Extract the (X, Y) coordinate from the center of the cell holding the provided text.  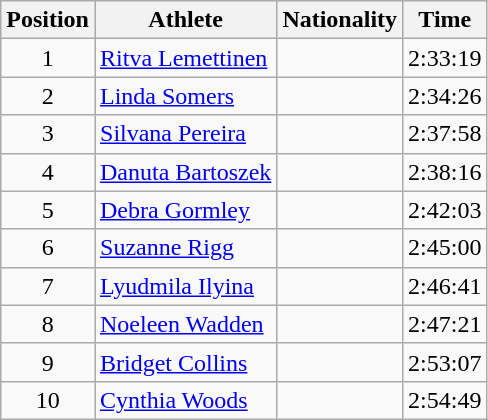
6 (48, 248)
Danuta Bartoszek (185, 172)
Linda Somers (185, 96)
5 (48, 210)
2:46:41 (445, 286)
2:33:19 (445, 58)
2:38:16 (445, 172)
8 (48, 324)
Debra Gormley (185, 210)
Bridget Collins (185, 362)
10 (48, 400)
Time (445, 20)
9 (48, 362)
Silvana Pereira (185, 134)
2:34:26 (445, 96)
2:45:00 (445, 248)
Noeleen Wadden (185, 324)
2:53:07 (445, 362)
Position (48, 20)
Suzanne Rigg (185, 248)
Nationality (340, 20)
3 (48, 134)
Ritva Lemettinen (185, 58)
Lyudmila Ilyina (185, 286)
Athlete (185, 20)
4 (48, 172)
2 (48, 96)
2:42:03 (445, 210)
1 (48, 58)
7 (48, 286)
2:37:58 (445, 134)
2:54:49 (445, 400)
2:47:21 (445, 324)
Cynthia Woods (185, 400)
